Locate the cell with the specified text and output its (x, y) center coordinate. 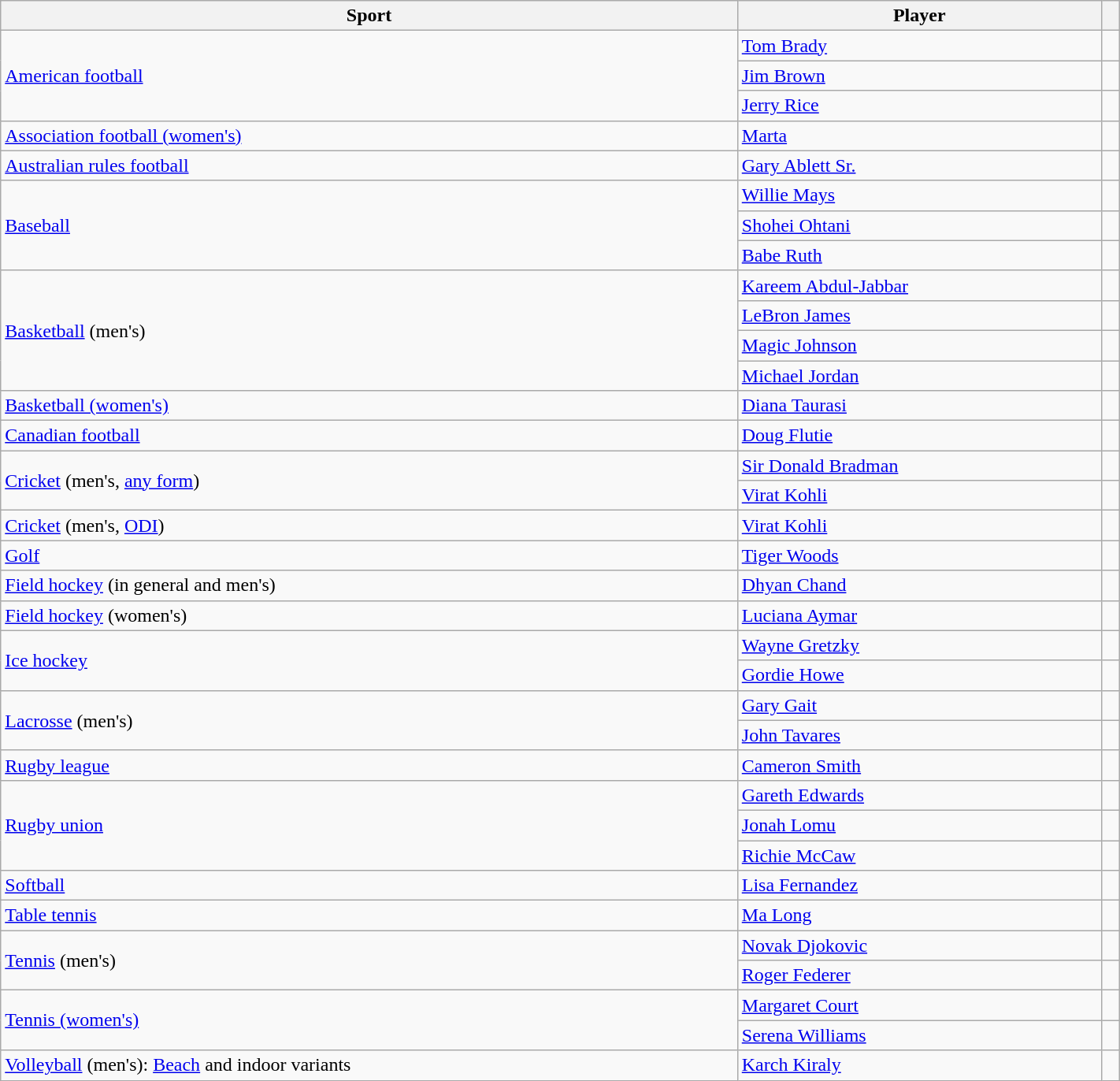
Willie Mays (919, 195)
Diana Taurasi (919, 406)
Shohei Ohtani (919, 225)
Field hockey (in general and men's) (369, 585)
Field hockey (women's) (369, 615)
Tennis (women's) (369, 1020)
Doug Flutie (919, 436)
LeBron James (919, 315)
Ma Long (919, 916)
Ice hockey (369, 660)
American football (369, 76)
Babe Ruth (919, 255)
Gareth Edwards (919, 795)
Magic Johnson (919, 345)
Canadian football (369, 436)
Sir Donald Bradman (919, 466)
Golf (369, 555)
Player (919, 16)
Karch Kiraly (919, 1065)
Jim Brown (919, 76)
Cricket (men's, any form) (369, 481)
Wayne Gretzky (919, 645)
Australian rules football (369, 165)
Roger Federer (919, 975)
Softball (369, 886)
Cricket (men's, ODI) (369, 526)
Serena Williams (919, 1035)
Volleyball (men's): Beach and indoor variants (369, 1065)
Richie McCaw (919, 855)
Jerry Rice (919, 106)
John Tavares (919, 735)
Rugby union (369, 825)
Kareem Abdul-Jabbar (919, 285)
Gary Gait (919, 705)
Tennis (men's) (369, 960)
Marta (919, 136)
Sport (369, 16)
Lisa Fernandez (919, 886)
Tiger Woods (919, 555)
Luciana Aymar (919, 615)
Dhyan Chand (919, 585)
Tom Brady (919, 46)
Association football (women's) (369, 136)
Michael Jordan (919, 376)
Baseball (369, 225)
Basketball (men's) (369, 330)
Rugby league (369, 765)
Margaret Court (919, 1005)
Gary Ablett Sr. (919, 165)
Cameron Smith (919, 765)
Lacrosse (men's) (369, 720)
Basketball (women's) (369, 406)
Jonah Lomu (919, 825)
Novak Djokovic (919, 945)
Table tennis (369, 916)
Gordie Howe (919, 675)
